Return (X, Y) of the center of cell containing provided text 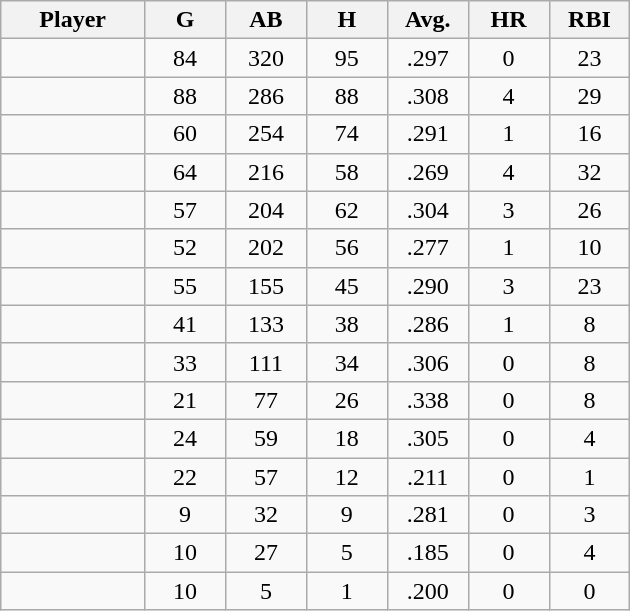
29 (590, 96)
H (346, 20)
77 (266, 400)
59 (266, 438)
.308 (428, 96)
.200 (428, 591)
34 (346, 362)
202 (266, 248)
HR (508, 20)
.211 (428, 477)
16 (590, 134)
.297 (428, 58)
21 (186, 400)
58 (346, 172)
45 (346, 286)
64 (186, 172)
.269 (428, 172)
Player (73, 20)
155 (266, 286)
.305 (428, 438)
74 (346, 134)
27 (266, 553)
52 (186, 248)
AB (266, 20)
.304 (428, 210)
84 (186, 58)
.277 (428, 248)
.286 (428, 324)
.290 (428, 286)
12 (346, 477)
33 (186, 362)
41 (186, 324)
22 (186, 477)
60 (186, 134)
.306 (428, 362)
24 (186, 438)
.291 (428, 134)
286 (266, 96)
18 (346, 438)
.338 (428, 400)
38 (346, 324)
254 (266, 134)
320 (266, 58)
55 (186, 286)
133 (266, 324)
.281 (428, 515)
111 (266, 362)
.185 (428, 553)
204 (266, 210)
RBI (590, 20)
G (186, 20)
56 (346, 248)
Avg. (428, 20)
95 (346, 58)
62 (346, 210)
216 (266, 172)
